Locate the cell with the specified text and output its [x, y] center coordinate. 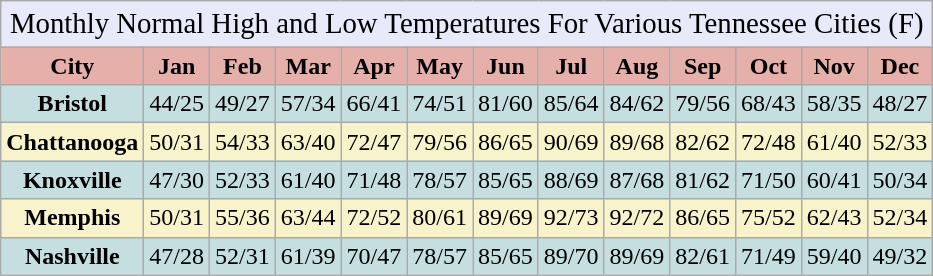
54/33 [243, 142]
44/25 [177, 104]
63/44 [308, 218]
72/47 [374, 142]
Apr [374, 66]
81/60 [506, 104]
50/34 [900, 180]
Oct [769, 66]
59/40 [834, 256]
55/36 [243, 218]
Bristol [72, 104]
71/49 [769, 256]
72/52 [374, 218]
Jun [506, 66]
49/32 [900, 256]
49/27 [243, 104]
84/62 [637, 104]
61/39 [308, 256]
71/48 [374, 180]
90/69 [571, 142]
66/41 [374, 104]
Jul [571, 66]
82/61 [703, 256]
89/68 [637, 142]
Sep [703, 66]
74/51 [440, 104]
58/35 [834, 104]
Dec [900, 66]
Mar [308, 66]
92/73 [571, 218]
Memphis [72, 218]
87/68 [637, 180]
72/48 [769, 142]
City [72, 66]
47/30 [177, 180]
92/72 [637, 218]
Knoxville [72, 180]
47/28 [177, 256]
Nashville [72, 256]
60/41 [834, 180]
62/43 [834, 218]
May [440, 66]
Nov [834, 66]
48/27 [900, 104]
71/50 [769, 180]
85/64 [571, 104]
57/34 [308, 104]
Monthly Normal High and Low Temperatures For Various Tennessee Cities (F) [467, 24]
52/34 [900, 218]
68/43 [769, 104]
70/47 [374, 256]
81/62 [703, 180]
Aug [637, 66]
52/31 [243, 256]
82/62 [703, 142]
Jan [177, 66]
63/40 [308, 142]
Chattanooga [72, 142]
88/69 [571, 180]
89/70 [571, 256]
75/52 [769, 218]
80/61 [440, 218]
Feb [243, 66]
